Search for the cell housing the specified text and yield its (X, Y) center coordinate. 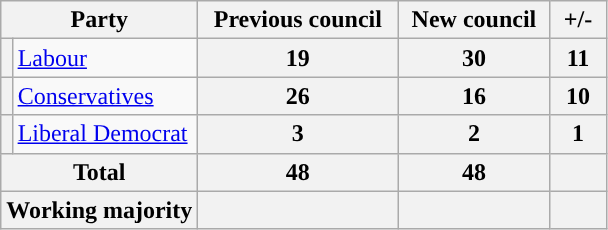
+/- (578, 20)
26 (298, 96)
30 (474, 58)
1 (578, 134)
19 (298, 58)
Total (100, 172)
11 (578, 58)
Labour (105, 58)
16 (474, 96)
10 (578, 96)
Conservatives (105, 96)
2 (474, 134)
Liberal Democrat (105, 134)
Working majority (100, 210)
New council (474, 20)
Previous council (298, 20)
Party (100, 20)
3 (298, 134)
